Identify which cell holds the provided text, then report its [x, y] central coordinate. 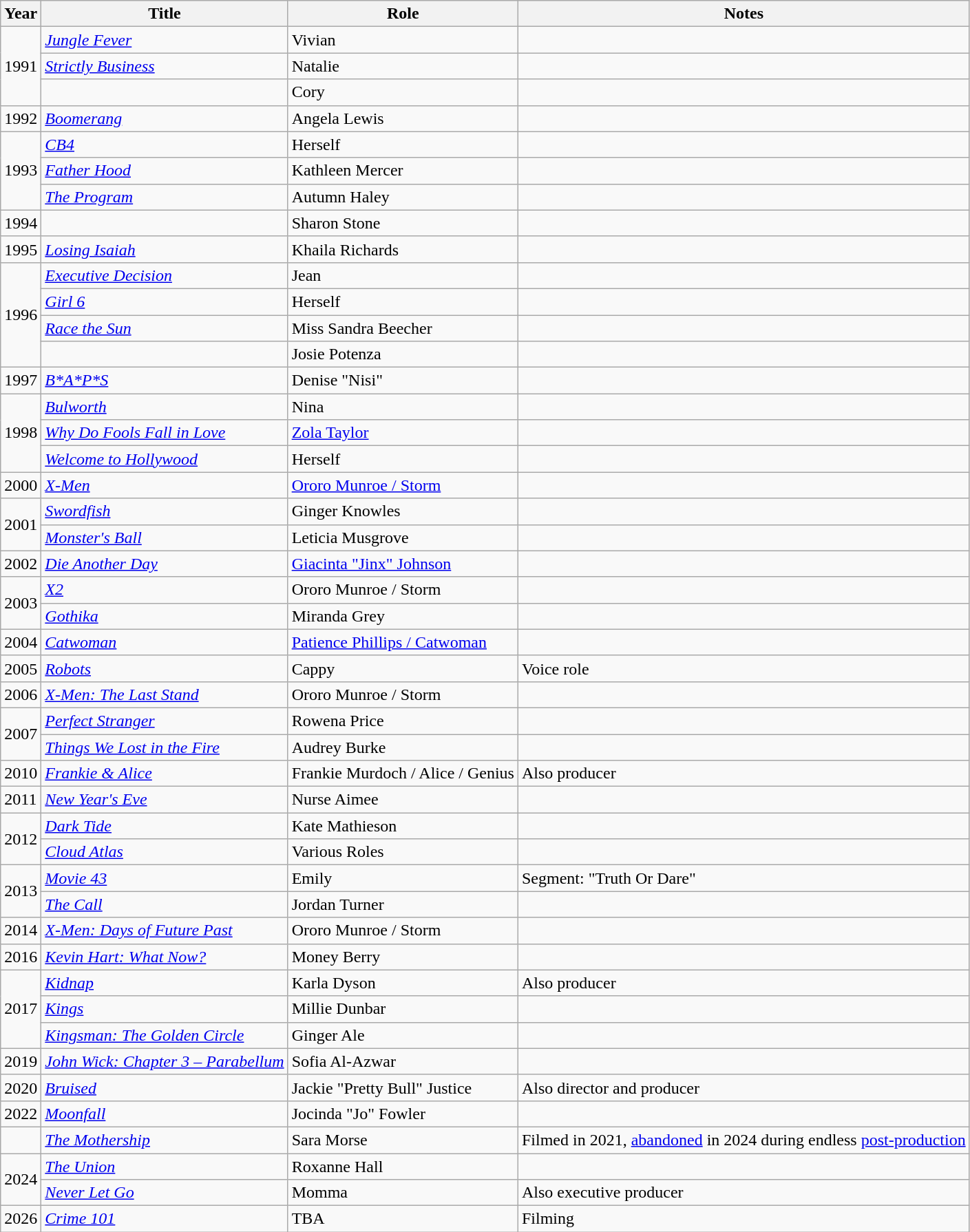
Momma [403, 1193]
John Wick: Chapter 3 – Parabellum [165, 1061]
Kidnap [165, 983]
2022 [21, 1114]
Miss Sandra Beecher [403, 328]
2000 [21, 485]
2019 [21, 1061]
Leticia Musgrove [403, 538]
Filming [744, 1219]
Denise "Nisi" [403, 381]
Title [165, 14]
Catwoman [165, 642]
Jackie "Pretty Bull" Justice [403, 1087]
2013 [21, 891]
Zola Taylor [403, 433]
Father Hood [165, 171]
Sofia Al-Azwar [403, 1061]
Ginger Knowles [403, 511]
Bruised [165, 1087]
Angela Lewis [403, 118]
Welcome to Hollywood [165, 459]
2017 [21, 1009]
1995 [21, 249]
2004 [21, 642]
TBA [403, 1219]
2011 [21, 800]
Voice role [744, 668]
Dark Tide [165, 826]
Segment: "Truth Or Dare" [744, 878]
2014 [21, 931]
Strictly Business [165, 66]
Karla Dyson [403, 983]
Cloud Atlas [165, 852]
Monster's Ball [165, 538]
Filmed in 2021, abandoned in 2024 during endless post-production [744, 1140]
Giacinta "Jinx" Johnson [403, 564]
1994 [21, 223]
New Year's Eve [165, 800]
The Mothership [165, 1140]
Vivian [403, 40]
1997 [21, 381]
Race the Sun [165, 328]
Natalie [403, 66]
Autumn Haley [403, 197]
Various Roles [403, 852]
2005 [21, 668]
Never Let Go [165, 1193]
Sara Morse [403, 1140]
1996 [21, 315]
Robots [165, 668]
Kate Mathieson [403, 826]
Perfect Stranger [165, 721]
2012 [21, 839]
Frankie Murdoch / Alice / Genius [403, 774]
Emily [403, 878]
Movie 43 [165, 878]
Miranda Grey [403, 616]
Frankie & Alice [165, 774]
2024 [21, 1180]
CB4 [165, 145]
Also executive producer [744, 1193]
Also director and producer [744, 1087]
Patience Phillips / Catwoman [403, 642]
Jordan Turner [403, 904]
Swordfish [165, 511]
The Program [165, 197]
2002 [21, 564]
2020 [21, 1087]
Notes [744, 14]
2006 [21, 694]
Josie Potenza [403, 354]
Jungle Fever [165, 40]
X-Men: Days of Future Past [165, 931]
Cappy [403, 668]
X-Men: The Last Stand [165, 694]
The Call [165, 904]
2001 [21, 524]
Things We Lost in the Fire [165, 747]
Die Another Day [165, 564]
2026 [21, 1219]
Crime 101 [165, 1219]
1992 [21, 118]
Jocinda "Jo" Fowler [403, 1114]
1993 [21, 171]
Millie Dunbar [403, 1009]
Cory [403, 92]
Jean [403, 275]
B*A*P*S [165, 381]
Rowena Price [403, 721]
Khaila Richards [403, 249]
Ginger Ale [403, 1035]
2003 [21, 603]
2010 [21, 774]
Kingsman: The Golden Circle [165, 1035]
Boomerang [165, 118]
The Union [165, 1167]
Losing Isaiah [165, 249]
2016 [21, 957]
Year [21, 14]
1991 [21, 66]
Bulworth [165, 407]
2007 [21, 734]
Executive Decision [165, 275]
Kevin Hart: What Now? [165, 957]
Roxanne Hall [403, 1167]
Nurse Aimee [403, 800]
Role [403, 14]
Kathleen Mercer [403, 171]
Moonfall [165, 1114]
Money Berry [403, 957]
Gothika [165, 616]
Kings [165, 1009]
Why Do Fools Fall in Love [165, 433]
Audrey Burke [403, 747]
1998 [21, 433]
X2 [165, 590]
X-Men [165, 485]
Sharon Stone [403, 223]
Girl 6 [165, 301]
Nina [403, 407]
